Extract the [X, Y] coordinate from the center of the cell holding the provided text.  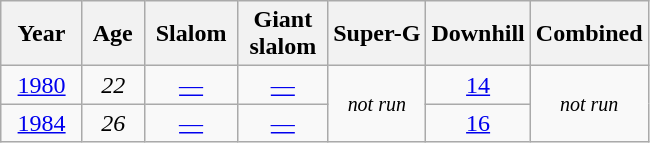
Slalom [191, 34]
26 [113, 123]
1984 [42, 123]
Super-G [377, 34]
1980 [42, 85]
16 [478, 123]
Giant slalom [283, 34]
14 [478, 85]
Combined [589, 34]
Year [42, 34]
Downhill [478, 34]
Age [113, 34]
22 [113, 85]
